Search for the cell housing the specified text and yield its (x, y) center coordinate. 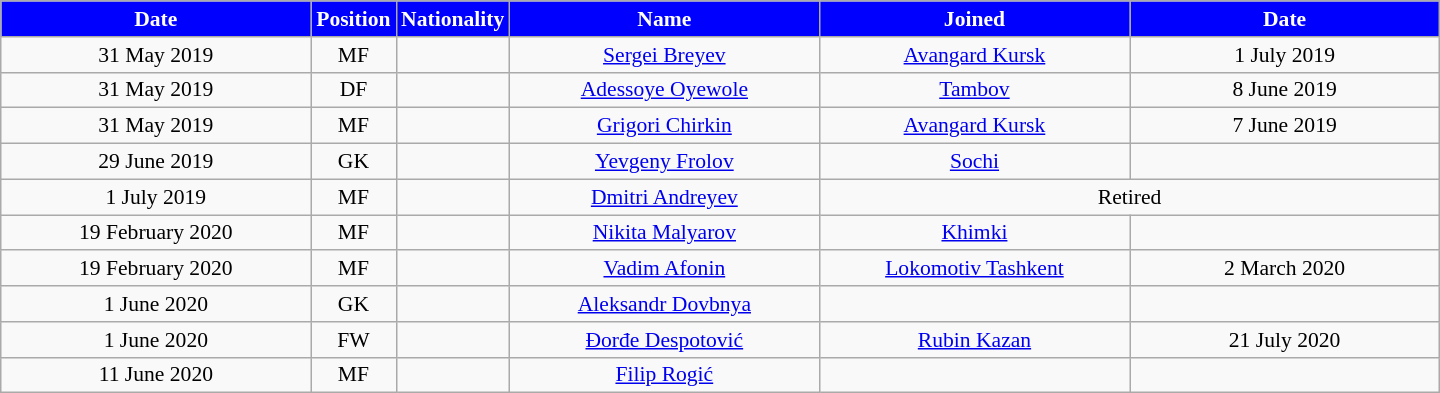
11 June 2020 (156, 375)
Tambov (974, 90)
29 June 2019 (156, 162)
Retired (1129, 197)
Yevgeny Frolov (664, 162)
Nationality (452, 19)
FW (354, 340)
8 June 2019 (1285, 90)
Joined (974, 19)
Đorđe Despotović (664, 340)
Khimki (974, 233)
2 March 2020 (1285, 269)
Nikita Malyarov (664, 233)
Lokomotiv Tashkent (974, 269)
21 July 2020 (1285, 340)
Sochi (974, 162)
Sergei Breyev (664, 55)
Rubin Kazan (974, 340)
Aleksandr Dovbnya (664, 304)
Vadim Afonin (664, 269)
Position (354, 19)
Adessoye Oyewole (664, 90)
DF (354, 90)
Grigori Chirkin (664, 126)
Name (664, 19)
Dmitri Andreyev (664, 197)
Filip Rogić (664, 375)
7 June 2019 (1285, 126)
